Provide the [X, Y] coordinate of the cell's center where the given text is located.  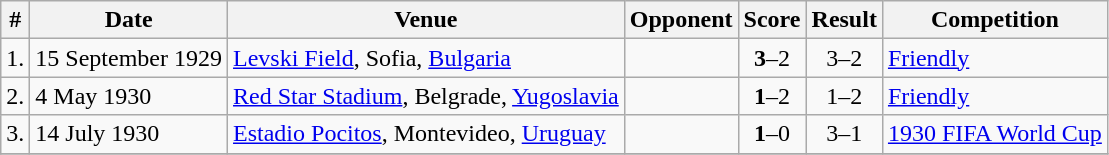
1930 FIFA World Cup [994, 134]
3. [16, 134]
15 September 1929 [129, 58]
Date [129, 20]
Red Star Stadium, Belgrade, Yugoslavia [426, 96]
4 May 1930 [129, 96]
1–0 [772, 134]
Opponent [681, 20]
1. [16, 58]
Estadio Pocitos, Montevideo, Uruguay [426, 134]
Result [844, 20]
Venue [426, 20]
Levski Field, Sofia, Bulgaria [426, 58]
Competition [994, 20]
# [16, 20]
14 July 1930 [129, 134]
3–1 [844, 134]
Score [772, 20]
2. [16, 96]
